From the cell containing the given text, extract its center point as [x, y] coordinate. 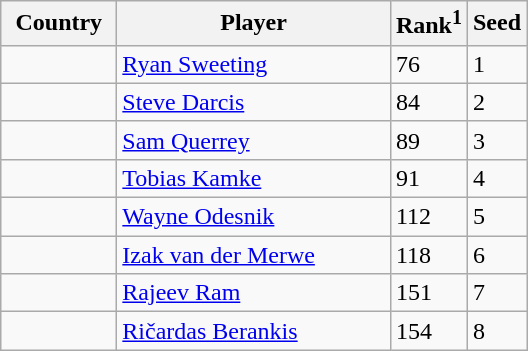
5 [496, 217]
118 [428, 255]
Ričardas Berankis [254, 331]
7 [496, 293]
3 [496, 140]
Steve Darcis [254, 102]
6 [496, 255]
Seed [496, 24]
Country [59, 24]
2 [496, 102]
112 [428, 217]
151 [428, 293]
Ryan Sweeting [254, 64]
Tobias Kamke [254, 178]
8 [496, 331]
154 [428, 331]
91 [428, 178]
1 [496, 64]
76 [428, 64]
Sam Querrey [254, 140]
84 [428, 102]
Rajeev Ram [254, 293]
Player [254, 24]
Izak van der Merwe [254, 255]
Wayne Odesnik [254, 217]
Rank1 [428, 24]
4 [496, 178]
89 [428, 140]
